Output the (X, Y) coordinate of the center of the cell containing the given text.  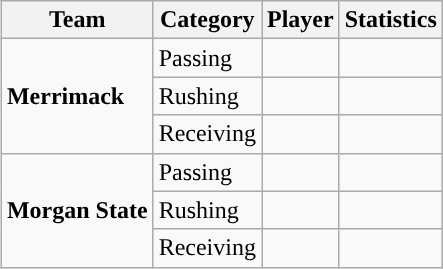
Morgan State (77, 210)
Category (207, 20)
Merrimack (77, 96)
Statistics (390, 20)
Player (301, 20)
Team (77, 20)
